Determine the (X, Y) coordinate at the center of the cell enclosing the given text.  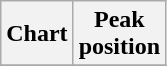
Peakposition (119, 34)
Chart (37, 34)
